Extract the [X, Y] coordinate from the center of the cell holding the provided text.  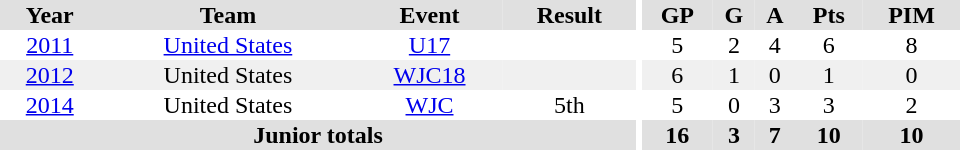
WJC [429, 105]
8 [912, 45]
Year [50, 15]
4 [775, 45]
Junior totals [318, 135]
Result [570, 15]
Pts [829, 15]
2011 [50, 45]
5th [570, 105]
Team [228, 15]
2014 [50, 105]
PIM [912, 15]
U17 [429, 45]
16 [678, 135]
2012 [50, 75]
A [775, 15]
G [734, 15]
WJC18 [429, 75]
GP [678, 15]
7 [775, 135]
Event [429, 15]
